Return [x, y] of the center of cell containing provided text 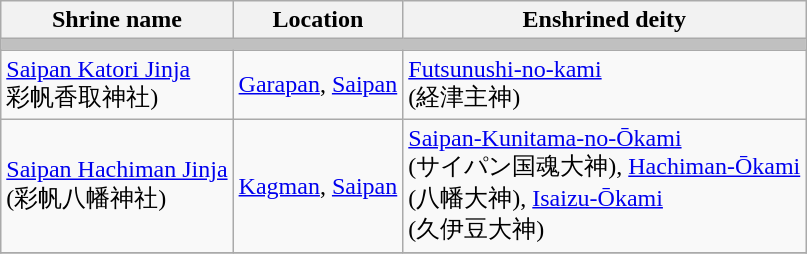
Shrine name [117, 20]
Enshrined deity [604, 20]
Kagman, Saipan [318, 186]
Saipan-Kunitama-no-Ōkami(サイパン国魂大神), Hachiman-Ōkami(八幡大神), Isaizu-Ōkami(久伊豆大神) [604, 186]
Saipan Katori Jinja彩帆香取神社) [117, 85]
Futsunushi-no-kami(経津主神) [604, 85]
Garapan, Saipan [318, 85]
Location [318, 20]
Saipan Hachiman Jinja(彩帆八幡神社) [117, 186]
